Extract the (x, y) coordinate from the center of the cell holding the provided text.  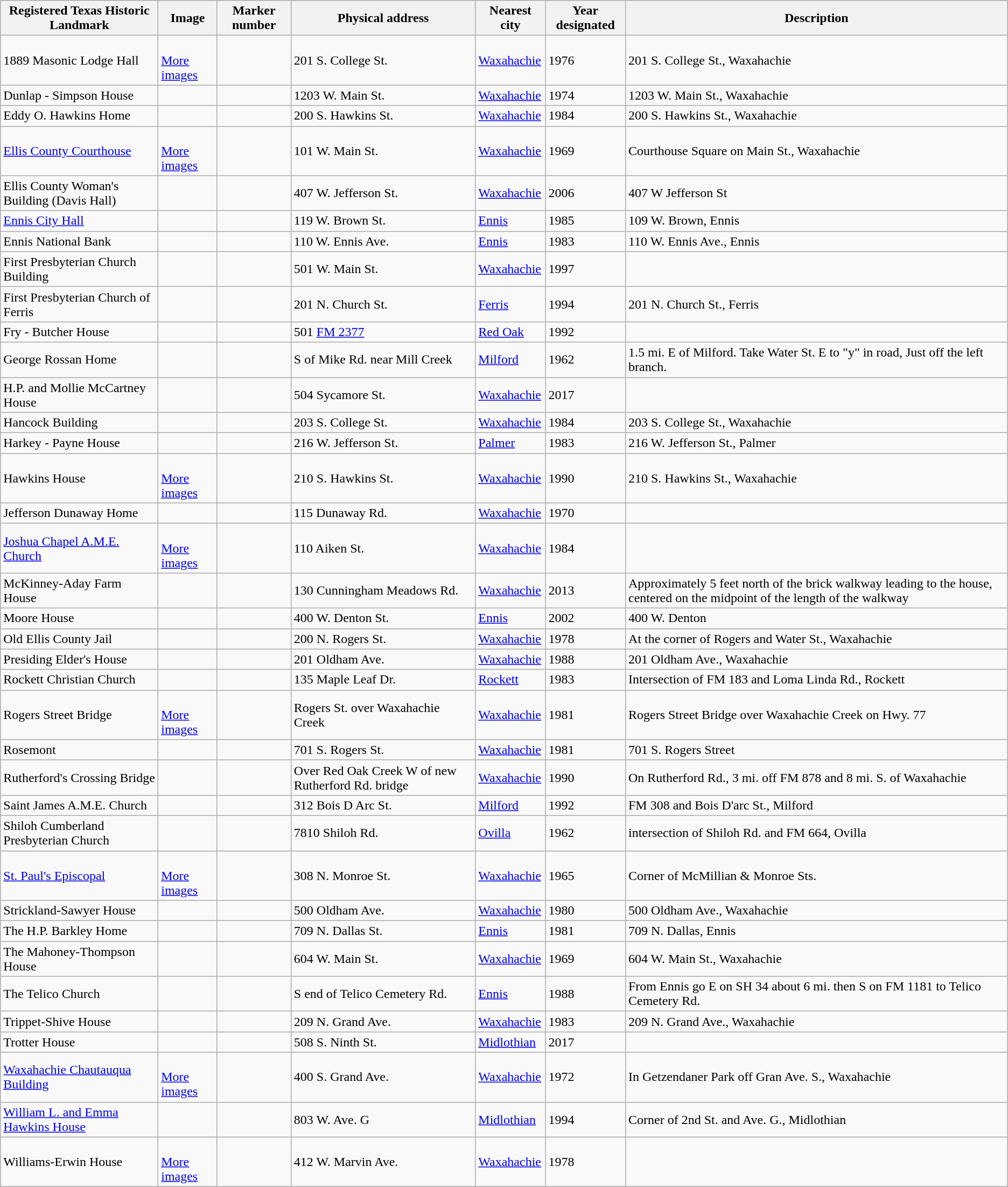
Image (187, 18)
119 W. Brown St. (383, 221)
209 N. Grand Ave. (383, 1022)
1970 (585, 513)
201 S. College St. (383, 60)
407 W Jefferson St (816, 193)
Nearest city (510, 18)
Registered Texas Historic Landmark (80, 18)
Ellis County Woman's Building (Davis Hall) (80, 193)
803 W. Ave. G (383, 1119)
110 W. Ennis Ave. (383, 241)
First Presbyterian Church Building (80, 269)
Presiding Elder's House (80, 659)
First Presbyterian Church of Ferris (80, 304)
1974 (585, 95)
203 S. College St. (383, 423)
Rosemont (80, 750)
101 W. Main St. (383, 151)
1203 W. Main St., Waxahachie (816, 95)
Moore House (80, 618)
1889 Masonic Lodge Hall (80, 60)
216 W. Jefferson St. (383, 443)
Rogers Street Bridge (80, 715)
Palmer (510, 443)
William L. and Emma Hawkins House (80, 1119)
Strickland-Sawyer House (80, 911)
201 N. Church St. (383, 304)
Intersection of FM 183 and Loma Linda Rd., Rockett (816, 680)
At the corner of Rogers and Water St., Waxahachie (816, 639)
209 N. Grand Ave., Waxahachie (816, 1022)
Rockett (510, 680)
110 Aiken St. (383, 548)
1985 (585, 221)
504 Sycamore St. (383, 394)
2002 (585, 618)
Hancock Building (80, 423)
S end of Telico Cemetery Rd. (383, 994)
1203 W. Main St. (383, 95)
200 S. Hawkins St. (383, 116)
Shiloh Cumberland Presbyterian Church (80, 833)
604 W. Main St. (383, 959)
Trippet-Shive House (80, 1022)
Courthouse Square on Main St., Waxahachie (816, 151)
709 N. Dallas, Ennis (816, 931)
110 W. Ennis Ave., Ennis (816, 241)
Old Ellis County Jail (80, 639)
1997 (585, 269)
The H.P. Barkley Home (80, 931)
George Rossan Home (80, 360)
308 N. Monroe St. (383, 876)
508 S. Ninth St. (383, 1042)
Rutherford's Crossing Bridge (80, 778)
Ennis City Hall (80, 221)
Eddy O. Hawkins Home (80, 116)
Harkey - Payne House (80, 443)
201 N. Church St., Ferris (816, 304)
McKinney-Aday Farm House (80, 590)
Williams-Erwin House (80, 1162)
St. Paul's Episcopal (80, 876)
Corner of 2nd St. and Ave. G., Midlothian (816, 1119)
200 S. Hawkins St., Waxahachie (816, 116)
Ennis National Bank (80, 241)
200 N. Rogers St. (383, 639)
201 Oldham Ave., Waxahachie (816, 659)
709 N. Dallas St. (383, 931)
1976 (585, 60)
701 S. Rogers St. (383, 750)
210 S. Hawkins St. (383, 478)
2013 (585, 590)
Ovilla (510, 833)
Corner of McMillian & Monroe Sts. (816, 876)
201 Oldham Ave. (383, 659)
412 W. Marvin Ave. (383, 1162)
H.P. and Mollie McCartney House (80, 394)
From Ennis go E on SH 34 about 6 mi. then S on FM 1181 to Telico Cemetery Rd. (816, 994)
Ferris (510, 304)
Marker number (254, 18)
Jefferson Dunaway Home (80, 513)
1972 (585, 1077)
Red Oak (510, 332)
500 Oldham Ave., Waxahachie (816, 911)
Rogers St. over Waxahachie Creek (383, 715)
On Rutherford Rd., 3 mi. off FM 878 and 8 mi. S. of Waxahachie (816, 778)
203 S. College St., Waxahachie (816, 423)
Saint James A.M.E. Church (80, 805)
400 S. Grand Ave. (383, 1077)
Approximately 5 feet north of the brick walkway leading to the house, centered on the midpoint of the length of the walkway (816, 590)
7810 Shiloh Rd. (383, 833)
1.5 mi. E of Milford. Take Water St. E to "y" in road, Just off the left branch. (816, 360)
604 W. Main St., Waxahachie (816, 959)
FM 308 and Bois D'arc St., Milford (816, 805)
109 W. Brown, Ennis (816, 221)
Dunlap - Simpson House (80, 95)
400 W. Denton St. (383, 618)
Fry - Butcher House (80, 332)
Rockett Christian Church (80, 680)
Year designated (585, 18)
216 W. Jefferson St., Palmer (816, 443)
Ellis County Courthouse (80, 151)
400 W. Denton (816, 618)
130 Cunningham Meadows Rd. (383, 590)
701 S. Rogers Street (816, 750)
Over Red Oak Creek W of new Rutherford Rd. bridge (383, 778)
201 S. College St., Waxahachie (816, 60)
2006 (585, 193)
Waxahachie Chautauqua Building (80, 1077)
Joshua Chapel A.M.E. Church (80, 548)
Rogers Street Bridge over Waxahachie Creek on Hwy. 77 (816, 715)
Trotter House (80, 1042)
407 W. Jefferson St. (383, 193)
intersection of Shiloh Rd. and FM 664, Ovilla (816, 833)
In Getzendaner Park off Gran Ave. S., Waxahachie (816, 1077)
210 S. Hawkins St., Waxahachie (816, 478)
Description (816, 18)
The Telico Church (80, 994)
1965 (585, 876)
312 Bois D Arc St. (383, 805)
1980 (585, 911)
115 Dunaway Rd. (383, 513)
135 Maple Leaf Dr. (383, 680)
501 W. Main St. (383, 269)
500 Oldham Ave. (383, 911)
The Mahoney-Thompson House (80, 959)
Physical address (383, 18)
Hawkins House (80, 478)
S of Mike Rd. near Mill Creek (383, 360)
501 FM 2377 (383, 332)
